Locate the cell with the specified text and output its (X, Y) center coordinate. 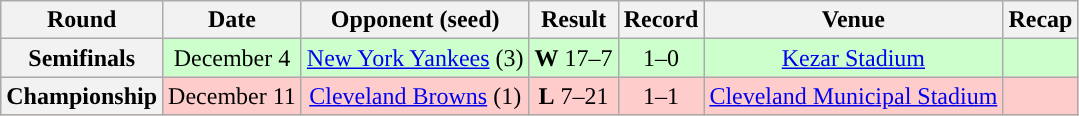
Semifinals (82, 58)
Record (661, 20)
Cleveland Municipal Stadium (854, 96)
New York Yankees (3) (415, 58)
Venue (854, 20)
Recap (1040, 20)
Opponent (seed) (415, 20)
1–0 (661, 58)
1–1 (661, 96)
December 4 (232, 58)
W 17–7 (574, 58)
Cleveland Browns (1) (415, 96)
Kezar Stadium (854, 58)
Date (232, 20)
Result (574, 20)
Round (82, 20)
Championship (82, 96)
L 7–21 (574, 96)
December 11 (232, 96)
